Find where the given text appears and provide that cell's center as [x, y] coordinate. 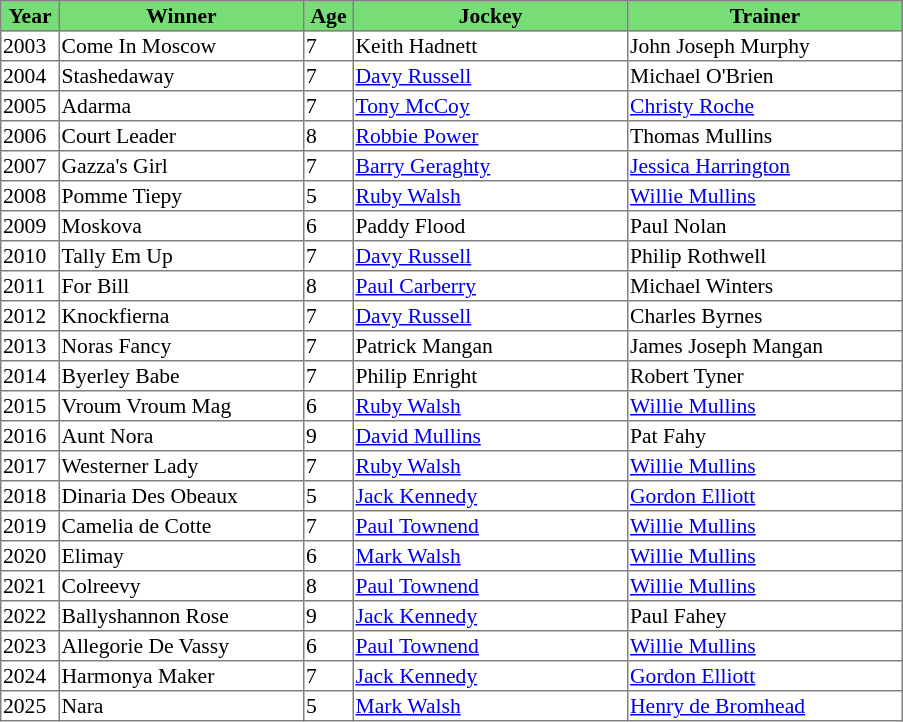
Harmonya Maker [181, 676]
2022 [30, 616]
Adarma [181, 106]
2007 [30, 166]
Tally Em Up [181, 256]
Jockey [490, 16]
Westerner Lady [181, 466]
2014 [30, 376]
Moskova [181, 226]
Year [30, 16]
James Joseph Mangan [765, 346]
Robert Tyner [765, 376]
2010 [30, 256]
Stashedaway [181, 76]
Court Leader [181, 136]
Paul Fahey [765, 616]
Henry de Bromhead [765, 706]
Pomme Tiepy [181, 196]
Dinaria Des Obeaux [181, 496]
Paddy Flood [490, 226]
Gazza's Girl [181, 166]
Charles Byrnes [765, 316]
Knockfierna [181, 316]
2025 [30, 706]
For Bill [181, 286]
Come In Moscow [181, 46]
2009 [30, 226]
2008 [30, 196]
Pat Fahy [765, 436]
John Joseph Murphy [765, 46]
Paul Nolan [765, 226]
Barry Geraghty [490, 166]
Robbie Power [490, 136]
Aunt Nora [181, 436]
Thomas Mullins [765, 136]
Nara [181, 706]
Ballyshannon Rose [181, 616]
Age [329, 16]
2016 [30, 436]
2018 [30, 496]
2020 [30, 556]
Tony McCoy [490, 106]
Noras Fancy [181, 346]
2011 [30, 286]
2012 [30, 316]
Allegorie De Vassy [181, 646]
2023 [30, 646]
2024 [30, 676]
Winner [181, 16]
2004 [30, 76]
Michael Winters [765, 286]
Michael O'Brien [765, 76]
2003 [30, 46]
Camelia de Cotte [181, 526]
Keith Hadnett [490, 46]
2013 [30, 346]
Byerley Babe [181, 376]
David Mullins [490, 436]
2006 [30, 136]
Vroum Vroum Mag [181, 406]
2017 [30, 466]
Trainer [765, 16]
Paul Carberry [490, 286]
Christy Roche [765, 106]
Jessica Harrington [765, 166]
2005 [30, 106]
Philip Rothwell [765, 256]
2019 [30, 526]
Elimay [181, 556]
2021 [30, 586]
Patrick Mangan [490, 346]
Colreevy [181, 586]
Philip Enright [490, 376]
2015 [30, 406]
